Return (X, Y) of the center of cell containing provided text 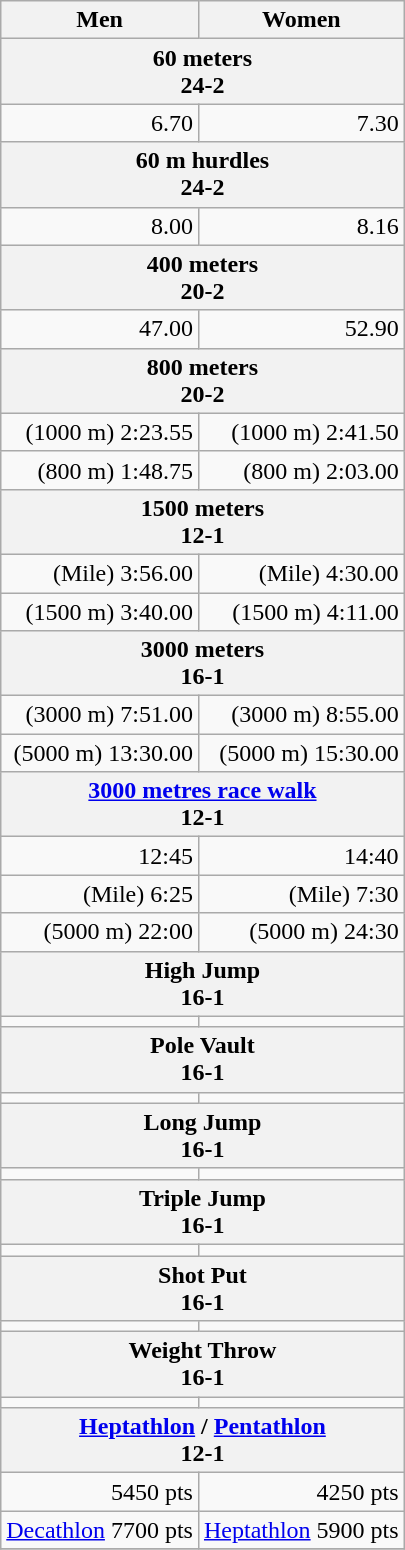
14:40 (301, 856)
1500 meters12-1 (202, 522)
Shot Put16-1 (202, 1288)
(Mile) 6:25 (100, 894)
Long Jump16-1 (202, 1136)
Heptathlon / Pentathlon12-1 (202, 1440)
7.30 (301, 123)
(3000 m) 8:55.00 (301, 715)
52.90 (301, 329)
(5000 m) 24:30 (301, 932)
12:45 (100, 856)
3000 metres race walk12-1 (202, 804)
Triple Jump16-1 (202, 1212)
8.16 (301, 226)
(5000 m) 13:30.00 (100, 753)
(1500 m) 3:40.00 (100, 611)
High Jump16-1 (202, 984)
(1000 m) 2:23.55 (100, 432)
Pole Vault16-1 (202, 1060)
8.00 (100, 226)
(Mile) 3:56.00 (100, 573)
5450 pts (100, 1492)
Weight Throw16-1 (202, 1364)
400 meters20-2 (202, 278)
(5000 m) 22:00 (100, 932)
(1000 m) 2:41.50 (301, 432)
3000 meters16-1 (202, 664)
60 m hurdles24-2 (202, 174)
(800 m) 2:03.00 (301, 470)
(1500 m) 4:11.00 (301, 611)
(3000 m) 7:51.00 (100, 715)
Heptathlon 5900 pts (301, 1530)
(Mile) 4:30.00 (301, 573)
Women (301, 20)
60 meters24-2 (202, 72)
4250 pts (301, 1492)
Men (100, 20)
Decathlon 7700 pts (100, 1530)
(Mile) 7:30 (301, 894)
6.70 (100, 123)
47.00 (100, 329)
(5000 m) 15:30.00 (301, 753)
(800 m) 1:48.75 (100, 470)
800 meters20-2 (202, 380)
